Identify which cell holds the provided text, then report its (X, Y) central coordinate. 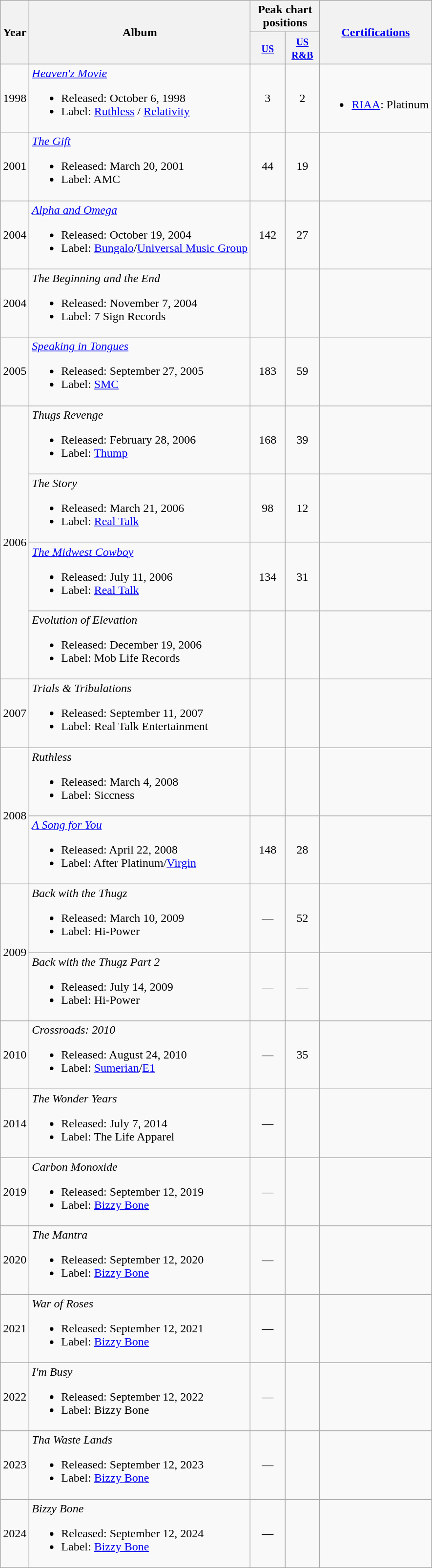
134 (267, 576)
19 (303, 166)
1998 (15, 98)
US (267, 48)
142 (267, 235)
2022 (15, 1397)
A Song for YouReleased: April 22, 2008Label: After Platinum/Virgin (140, 850)
148 (267, 850)
War of RosesReleased: September 12, 2021Label: Bizzy Bone (140, 1328)
RuthlessReleased: March 4, 2008Label: Siccness (140, 782)
Heaven'z MovieReleased: October 6, 1998Label: Ruthless / Relativity (140, 98)
I'm BusyReleased: September 12, 2022Label: Bizzy Bone (140, 1397)
Evolution of ElevationReleased: December 19, 2006Label: Mob Life Records (140, 645)
2024 (15, 1533)
2007 (15, 713)
The StoryReleased: March 21, 2006Label: Real Talk (140, 508)
The GiftReleased: March 20, 2001Label: AMC (140, 166)
2019 (15, 1192)
2005 (15, 371)
US R&B (303, 48)
59 (303, 371)
Speaking in TonguesReleased: September 27, 2005Label: SMC (140, 371)
Certifications (376, 32)
2001 (15, 166)
Crossroads: 2010Released: August 24, 2010Label: Sumerian/E1 (140, 1055)
The Beginning and the EndReleased: November 7, 2004Label: 7 Sign Records (140, 303)
27 (303, 235)
3 (267, 98)
2009 (15, 953)
12 (303, 508)
2006 (15, 542)
35 (303, 1055)
RIAA: Platinum (376, 98)
Carbon MonoxideReleased: September 12, 2019Label: Bizzy Bone (140, 1192)
2 (303, 98)
44 (267, 166)
31 (303, 576)
Back with the ThugzReleased: March 10, 2009Label: Hi-Power (140, 918)
The MantraReleased: September 12, 2020Label: Bizzy Bone (140, 1260)
168 (267, 440)
2020 (15, 1260)
28 (303, 850)
Back with the Thugz Part 2Released: July 14, 2009Label: Hi-Power (140, 987)
Year (15, 32)
2023 (15, 1465)
52 (303, 918)
Peak chart positions (285, 17)
Alpha and OmegaReleased: October 19, 2004Label: Bungalo/Universal Music Group (140, 235)
Bizzy BoneReleased: September 12, 2024Label: Bizzy Bone (140, 1533)
Tha Waste LandsReleased: September 12, 2023Label: Bizzy Bone (140, 1465)
183 (267, 371)
39 (303, 440)
2021 (15, 1328)
2010 (15, 1055)
98 (267, 508)
The Wonder YearsReleased: July 7, 2014Label: The Life Apparel (140, 1123)
Album (140, 32)
The Midwest CowboyReleased: July 11, 2006Label: Real Talk (140, 576)
2014 (15, 1123)
2008 (15, 816)
Thugs RevengeReleased: February 28, 2006Label: Thump (140, 440)
Trials & TribulationsReleased: September 11, 2007Label: Real Talk Entertainment (140, 713)
